Output the [X, Y] coordinate of the center of the cell containing the given text.  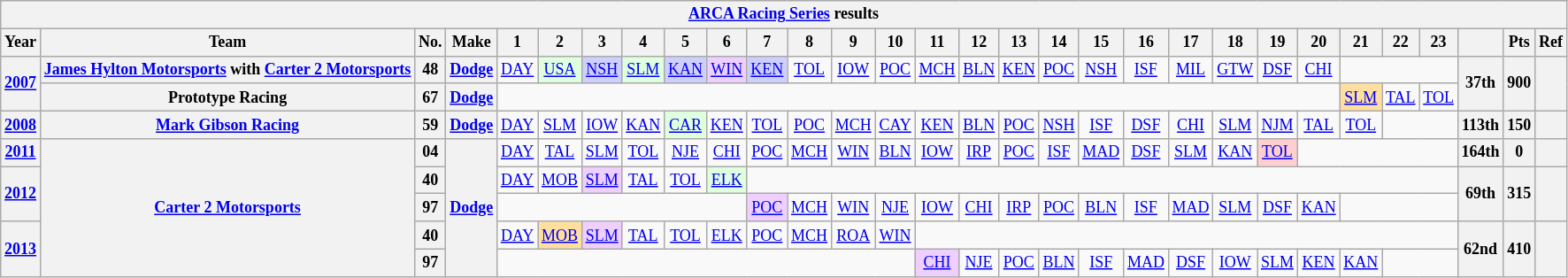
16 [1147, 42]
5 [686, 42]
04 [430, 152]
10 [895, 42]
62nd [1480, 249]
12 [979, 42]
69th [1480, 194]
ARCA Racing Series results [784, 14]
11 [937, 42]
19 [1278, 42]
GTW [1235, 69]
ROA [853, 236]
48 [430, 69]
410 [1519, 249]
37th [1480, 83]
MIL [1191, 69]
Make [472, 42]
2007 [21, 83]
Pts [1519, 42]
113th [1480, 124]
14 [1058, 42]
Year [21, 42]
USA [560, 69]
Prototype Racing [227, 97]
9 [853, 42]
James Hylton Motorsports with Carter 2 Motorsports [227, 69]
CAR [686, 124]
2 [560, 42]
59 [430, 124]
No. [430, 42]
7 [767, 42]
2012 [21, 194]
3 [602, 42]
13 [1018, 42]
164th [1480, 152]
0 [1519, 152]
Mark Gibson Racing [227, 124]
6 [726, 42]
Team [227, 42]
Ref [1551, 42]
2008 [21, 124]
22 [1401, 42]
21 [1361, 42]
Carter 2 Motorsports [227, 208]
NJM [1278, 124]
150 [1519, 124]
20 [1318, 42]
17 [1191, 42]
18 [1235, 42]
23 [1439, 42]
2013 [21, 249]
2011 [21, 152]
1 [518, 42]
315 [1519, 194]
8 [810, 42]
15 [1101, 42]
4 [643, 42]
CAY [895, 124]
900 [1519, 83]
67 [430, 97]
